Locate the cell with the specified text and output its [x, y] center coordinate. 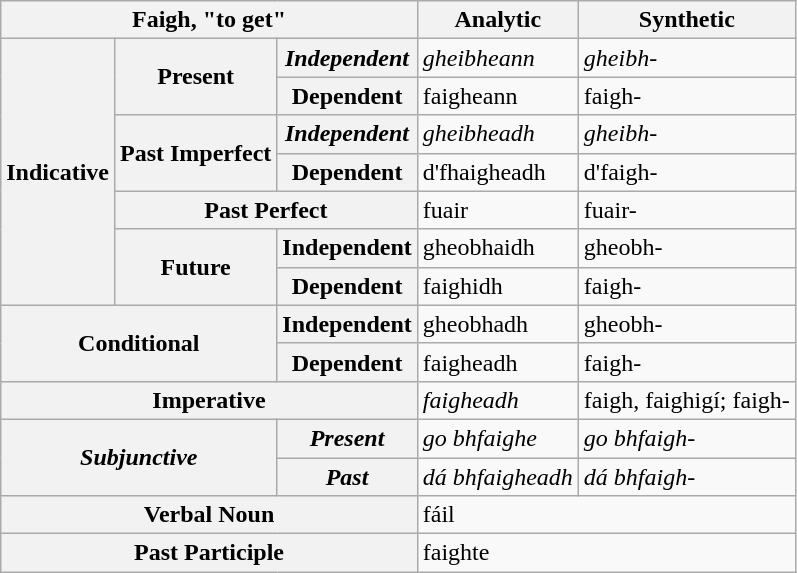
Analytic [498, 20]
faighte [606, 553]
gheibheann [498, 58]
gheobhaidh [498, 248]
Past Imperfect [195, 153]
Past [347, 477]
Future [195, 267]
Past Participle [210, 553]
d'fhaigheadh [498, 172]
fáil [606, 515]
faigh, faighigí; faigh- [686, 400]
Past Perfect [266, 210]
faighidh [498, 286]
Subjunctive [139, 457]
faigheann [498, 96]
fuair [498, 210]
Synthetic [686, 20]
dá bhfaigheadh [498, 477]
Conditional [139, 343]
Faigh, "to get" [210, 20]
go bhfaighe [498, 438]
Verbal Noun [210, 515]
go bhfaigh- [686, 438]
d'faigh- [686, 172]
dá bhfaigh- [686, 477]
gheobhadh [498, 324]
Imperative [210, 400]
Indicative [58, 172]
fuair- [686, 210]
gheibheadh [498, 134]
